Determine the (X, Y) coordinate at the center of the cell enclosing the given text.  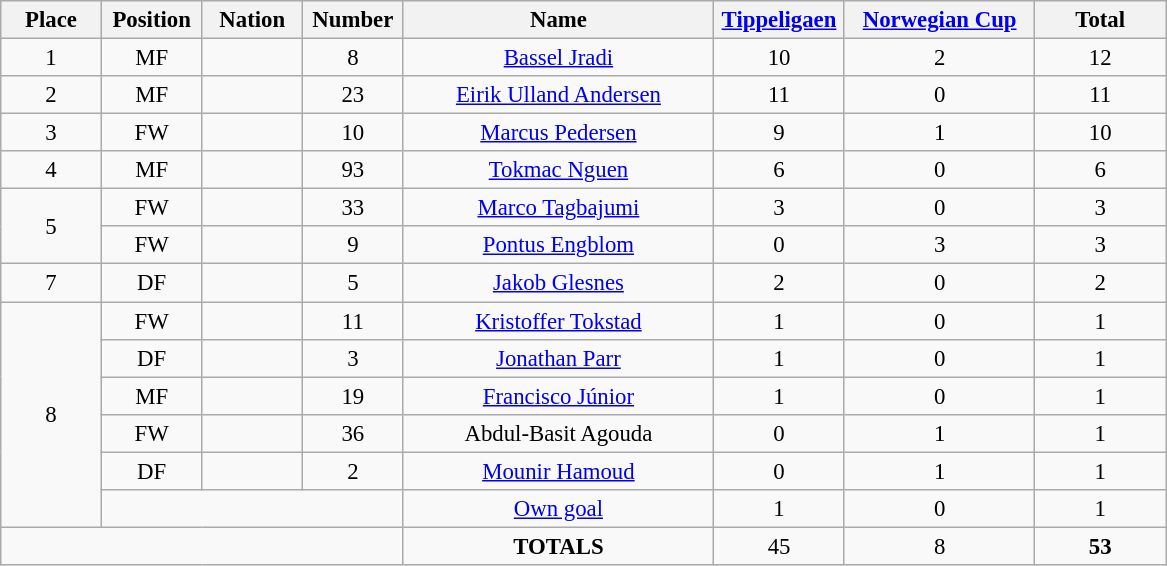
33 (354, 208)
93 (354, 170)
Jakob Glesnes (558, 283)
Bassel Jradi (558, 58)
Place (52, 20)
19 (354, 396)
Kristoffer Tokstad (558, 321)
12 (1100, 58)
Own goal (558, 509)
53 (1100, 546)
Jonathan Parr (558, 358)
Tippeligaen (780, 20)
Norwegian Cup (940, 20)
TOTALS (558, 546)
Tokmac Nguen (558, 170)
36 (354, 433)
Position (152, 20)
23 (354, 95)
Marco Tagbajumi (558, 208)
Marcus Pedersen (558, 133)
Total (1100, 20)
45 (780, 546)
Name (558, 20)
Abdul-Basit Agouda (558, 433)
Francisco Júnior (558, 396)
Number (354, 20)
7 (52, 283)
Eirik Ulland Andersen (558, 95)
Mounir Hamoud (558, 471)
Nation (252, 20)
4 (52, 170)
Pontus Engblom (558, 245)
